Determine the (x, y) coordinate at the center of the cell enclosing the given text.  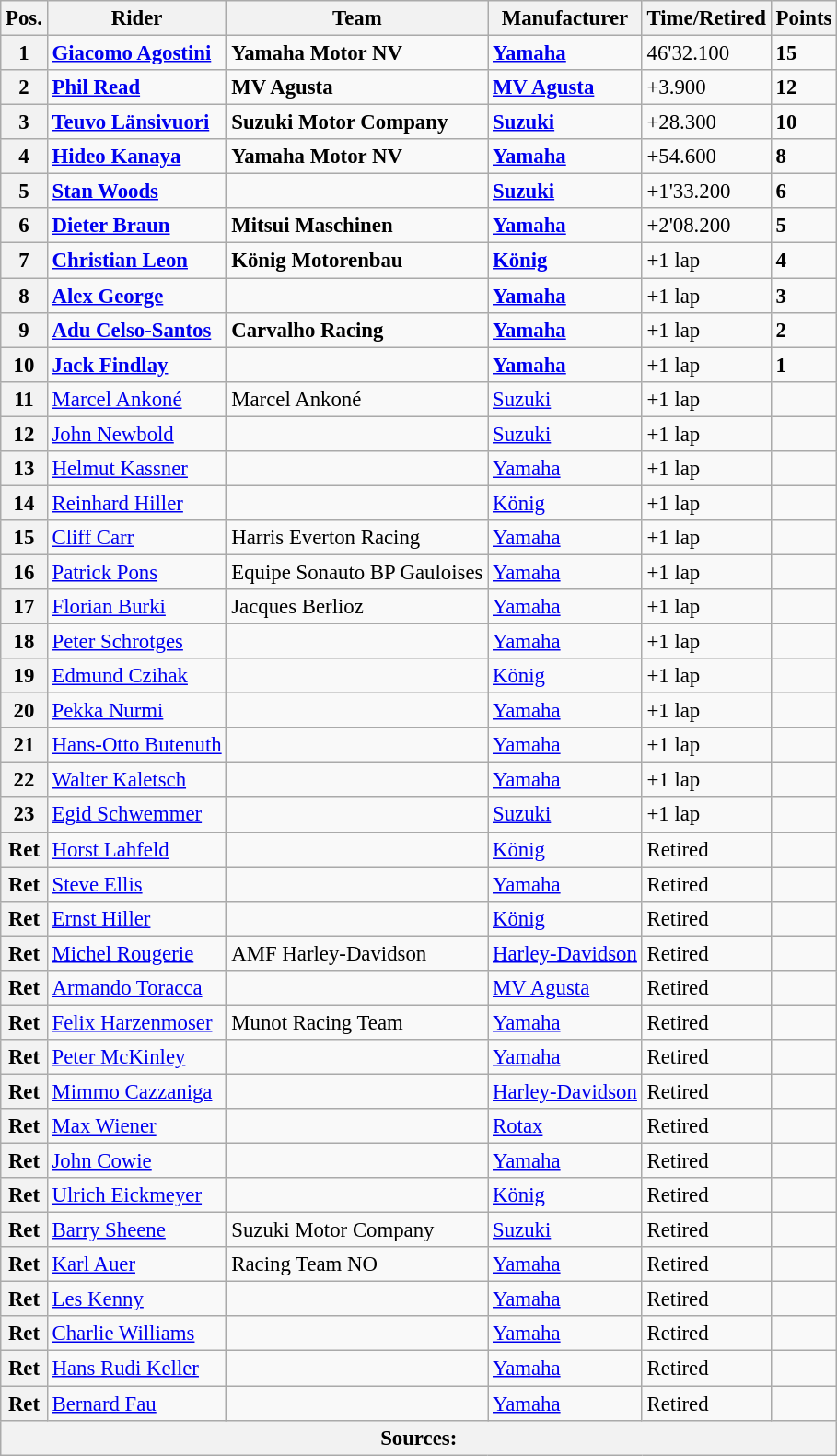
Helmut Kassner (136, 469)
Teuvo Länsivuori (136, 122)
Dieter Braun (136, 226)
John Cowie (136, 1161)
Equipe Sonauto BP Gauloises (357, 572)
Karl Auer (136, 1264)
Points (803, 18)
Ernst Hiller (136, 918)
AMF Harley-Davidson (357, 953)
Sources: (419, 1438)
König Motorenbau (357, 261)
Reinhard Hiller (136, 503)
Rotax (565, 1126)
Peter Schrotges (136, 642)
19 (24, 676)
Mimmo Cazzaniga (136, 1091)
+54.600 (706, 157)
Phil Read (136, 87)
Time/Retired (706, 18)
23 (24, 815)
Carvalho Racing (357, 330)
Hans Rudi Keller (136, 1369)
Bernard Fau (136, 1404)
Patrick Pons (136, 572)
Alex George (136, 296)
46'32.100 (706, 53)
Munot Racing Team (357, 1022)
Max Wiener (136, 1126)
Barry Sheene (136, 1230)
John Newbold (136, 434)
Peter McKinley (136, 1057)
21 (24, 745)
Pos. (24, 18)
Felix Harzenmoser (136, 1022)
Team (357, 18)
Jacques Berlioz (357, 607)
7 (24, 261)
Racing Team NO (357, 1264)
Rider (136, 18)
Egid Schwemmer (136, 815)
18 (24, 642)
20 (24, 711)
Charlie Williams (136, 1334)
Giacomo Agostini (136, 53)
Edmund Czihak (136, 676)
+1'33.200 (706, 192)
Hideo Kanaya (136, 157)
Florian Burki (136, 607)
+2'08.200 (706, 226)
Michel Rougerie (136, 953)
Hans-Otto Butenuth (136, 745)
22 (24, 780)
16 (24, 572)
13 (24, 469)
Ulrich Eickmeyer (136, 1195)
Adu Celso-Santos (136, 330)
+28.300 (706, 122)
11 (24, 399)
Mitsui Maschinen (357, 226)
Les Kenny (136, 1299)
Christian Leon (136, 261)
+3.900 (706, 87)
14 (24, 503)
Pekka Nurmi (136, 711)
Horst Lahfeld (136, 849)
9 (24, 330)
Cliff Carr (136, 538)
Walter Kaletsch (136, 780)
17 (24, 607)
Jack Findlay (136, 365)
Harris Everton Racing (357, 538)
Manufacturer (565, 18)
Armando Toracca (136, 988)
Steve Ellis (136, 884)
Stan Woods (136, 192)
